Return (X, Y) of the center of cell containing provided text 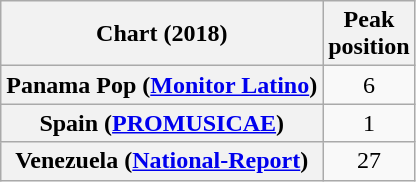
Panama Pop (Monitor Latino) (162, 85)
Peak position (369, 34)
Venezuela (National-Report) (162, 161)
1 (369, 123)
Chart (2018) (162, 34)
Spain (PROMUSICAE) (162, 123)
6 (369, 85)
27 (369, 161)
